Find where the given text appears and provide that cell's center as (X, Y) coordinate. 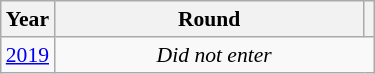
Did not enter (214, 55)
Round (209, 19)
2019 (28, 55)
Year (28, 19)
